Return the [x, y] coordinate for the center point of the cell that contains the specified text.  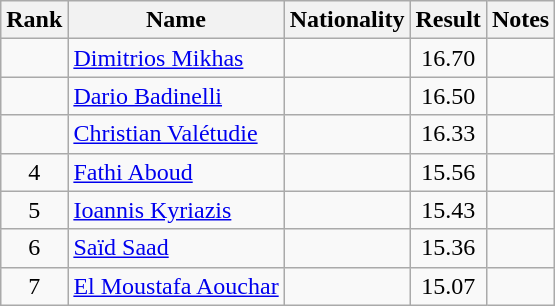
16.33 [448, 134]
15.56 [448, 172]
El Moustafa Aouchar [176, 286]
Name [176, 20]
6 [34, 248]
Fathi Aboud [176, 172]
Rank [34, 20]
5 [34, 210]
Nationality [347, 20]
Result [448, 20]
Dimitrios Mikhas [176, 58]
15.43 [448, 210]
Christian Valétudie [176, 134]
15.07 [448, 286]
Notes [520, 20]
Saïd Saad [176, 248]
16.50 [448, 96]
15.36 [448, 248]
7 [34, 286]
Ioannis Kyriazis [176, 210]
Dario Badinelli [176, 96]
4 [34, 172]
16.70 [448, 58]
